Pinpoint the cell where the given text exists, returning its [X, Y] midpoint coordinate. 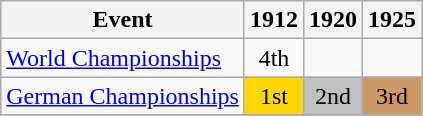
2nd [334, 96]
World Championships [123, 58]
Event [123, 20]
German Championships [123, 96]
1912 [274, 20]
4th [274, 58]
1920 [334, 20]
3rd [392, 96]
1st [274, 96]
1925 [392, 20]
